Return the (x, y) coordinate for the center point of the cell that contains the specified text.  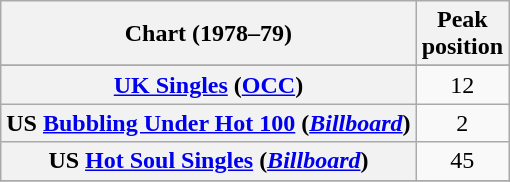
12 (462, 85)
45 (462, 161)
Peakposition (462, 34)
US Hot Soul Singles (Billboard) (208, 161)
2 (462, 123)
Chart (1978–79) (208, 34)
US Bubbling Under Hot 100 (Billboard) (208, 123)
UK Singles (OCC) (208, 85)
